Locate the cell with the specified text and output its [x, y] center coordinate. 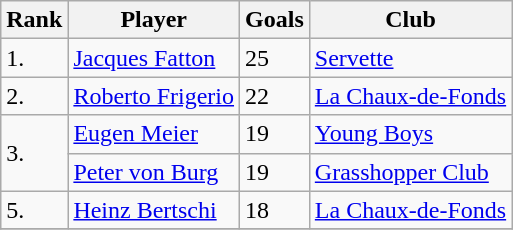
Young Boys [410, 134]
18 [275, 210]
Goals [275, 20]
22 [275, 96]
Peter von Burg [154, 172]
5. [34, 210]
3. [34, 153]
1. [34, 58]
Club [410, 20]
Jacques Fatton [154, 58]
Servette [410, 58]
Roberto Frigerio [154, 96]
25 [275, 58]
Eugen Meier [154, 134]
Heinz Bertschi [154, 210]
2. [34, 96]
Player [154, 20]
Rank [34, 20]
Grasshopper Club [410, 172]
